For the text-containing cell, return its midpoint in [X, Y] coordinate format. 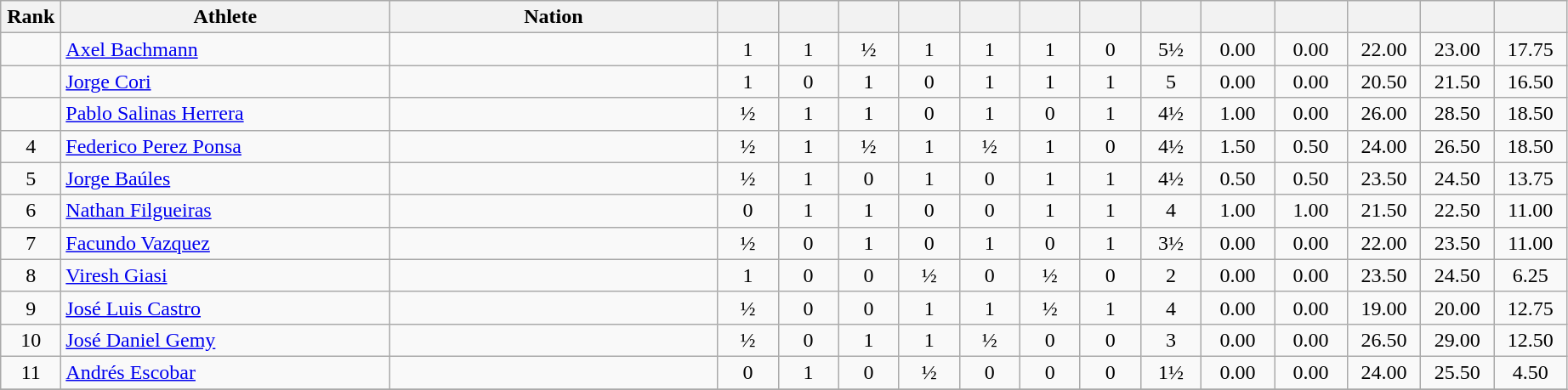
3½ [1170, 243]
6.25 [1531, 275]
8 [31, 275]
Rank [31, 17]
26.00 [1384, 114]
20.00 [1457, 308]
9 [31, 308]
Andrés Escobar [225, 372]
2 [1170, 275]
23.00 [1457, 49]
Athlete [225, 17]
Axel Bachmann [225, 49]
Nathan Filgueiras [225, 211]
20.50 [1384, 82]
7 [31, 243]
10 [31, 340]
16.50 [1531, 82]
6 [31, 211]
22.50 [1457, 211]
12.75 [1531, 308]
13.75 [1531, 178]
4.50 [1531, 372]
Jorge Cori [225, 82]
25.50 [1457, 372]
Pablo Salinas Herrera [225, 114]
1.50 [1237, 146]
José Luis Castro [225, 308]
11 [31, 372]
1½ [1170, 372]
Federico Perez Ponsa [225, 146]
19.00 [1384, 308]
Viresh Giasi [225, 275]
Facundo Vazquez [225, 243]
José Daniel Gemy [225, 340]
29.00 [1457, 340]
28.50 [1457, 114]
Jorge Baúles [225, 178]
12.50 [1531, 340]
17.75 [1531, 49]
Nation [554, 17]
3 [1170, 340]
5½ [1170, 49]
